Scan for the cell matching the given text and deliver its (X, Y) coordinate at center. 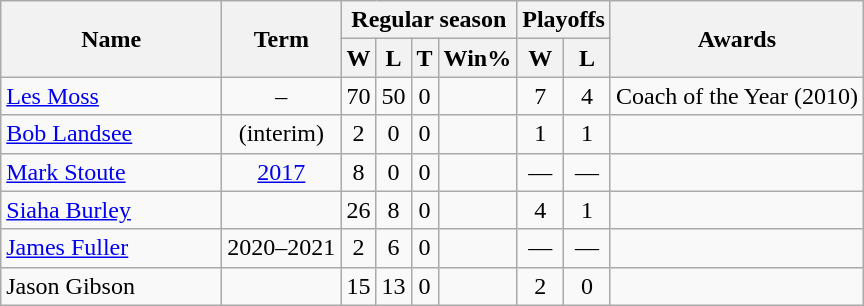
70 (358, 96)
James Fuller (112, 248)
Jason Gibson (112, 286)
Name (112, 39)
T (424, 58)
2020–2021 (282, 248)
7 (540, 96)
50 (394, 96)
Mark Stoute (112, 172)
Term (282, 39)
Coach of the Year (2010) (736, 96)
Les Moss (112, 96)
Bob Landsee (112, 134)
(interim) (282, 134)
Playoffs (564, 20)
Awards (736, 39)
Win% (478, 58)
Regular season (429, 20)
2017 (282, 172)
15 (358, 286)
Siaha Burley (112, 210)
6 (394, 248)
26 (358, 210)
– (282, 96)
13 (394, 286)
